From the cell containing the given text, extract its center point as [x, y] coordinate. 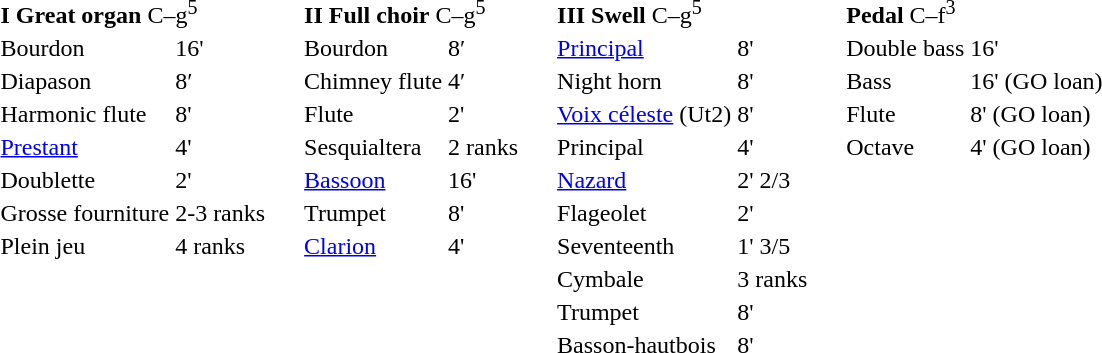
Bourdon [374, 48]
Sesquialtera [374, 147]
2' 2/3 [772, 180]
2 ranks [484, 147]
2-3 ranks [220, 213]
Night horn [644, 81]
4 ranks [220, 246]
Clarion [374, 246]
Nazard [644, 180]
Double bass [906, 48]
3 ranks [772, 279]
4′ [484, 81]
Flageolet [644, 213]
Bass [906, 81]
Bassoon [374, 180]
Seventeenth [644, 246]
Chimney flute [374, 81]
Octave [906, 147]
Voix céleste (Ut2) [644, 114]
Cymbale [644, 279]
1' 3/5 [772, 246]
